Find where the given text appears and provide that cell's center as (X, Y) coordinate. 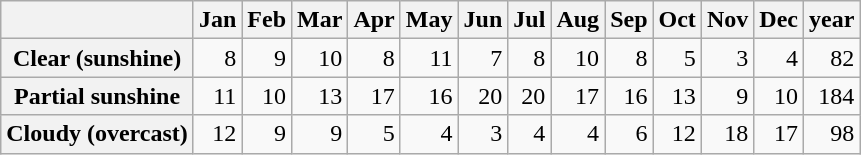
Apr (374, 20)
Jul (530, 20)
Nov (727, 20)
Partial sunshine (98, 96)
7 (483, 58)
Dec (779, 20)
18 (727, 134)
82 (832, 58)
Mar (320, 20)
year (832, 20)
Feb (267, 20)
184 (832, 96)
Sep (629, 20)
Jun (483, 20)
6 (629, 134)
Oct (677, 20)
Aug (578, 20)
Cloudy (overcast) (98, 134)
May (429, 20)
98 (832, 134)
Clear (sunshine) (98, 58)
Jan (217, 20)
